From the cell containing the given text, extract its center point as (x, y) coordinate. 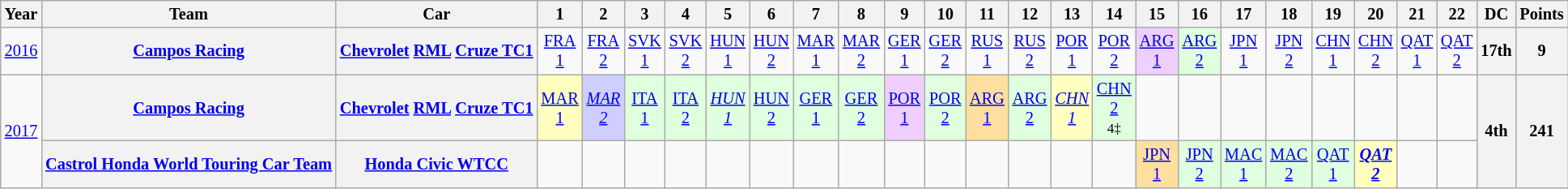
FRA1 (559, 51)
2 (604, 14)
20 (1376, 14)
Points (1542, 14)
7 (816, 14)
17 (1243, 14)
MAC2 (1289, 164)
SVK2 (686, 51)
4th (1496, 131)
Year (21, 14)
ITA1 (644, 108)
4 (686, 14)
DC (1496, 14)
5 (728, 14)
Car (437, 14)
241 (1542, 131)
14 (1114, 14)
10 (945, 14)
2017 (21, 131)
CHN2 (1376, 51)
15 (1158, 14)
18 (1289, 14)
ITA2 (686, 108)
12 (1030, 14)
MAC1 (1243, 164)
RUS1 (988, 51)
1 (559, 14)
RUS2 (1030, 51)
Honda Civic WTCC (437, 164)
2016 (21, 51)
Castrol Honda World Touring Car Team (189, 164)
17th (1496, 51)
3 (644, 14)
13 (1072, 14)
FRA2 (604, 51)
8 (861, 14)
CHN24‡ (1114, 108)
6 (771, 14)
22 (1457, 14)
11 (988, 14)
21 (1417, 14)
SVK1 (644, 51)
Team (189, 14)
19 (1332, 14)
16 (1200, 14)
